Find where the given text appears and provide that cell's center as [X, Y] coordinate. 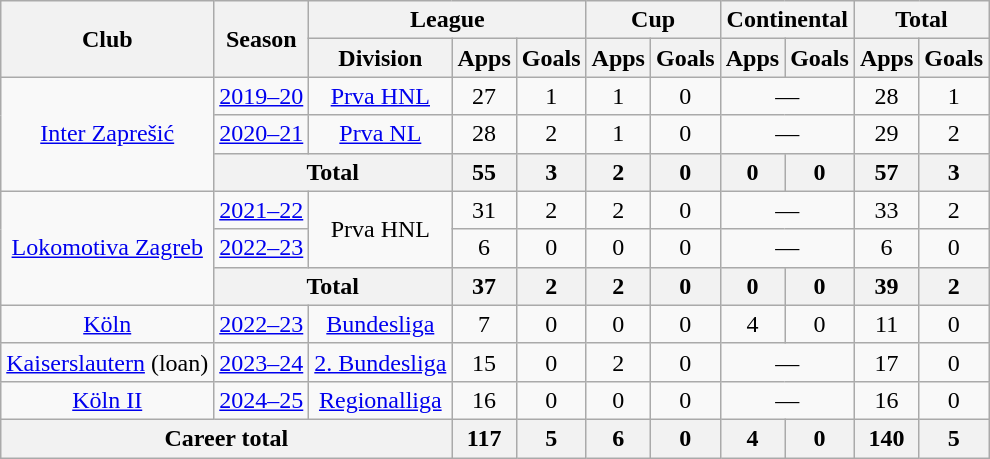
Inter Zaprešić [108, 134]
2024–25 [262, 400]
2021–22 [262, 210]
Köln [108, 324]
29 [886, 134]
27 [484, 96]
Regionalliga [380, 400]
Cup [653, 20]
Season [262, 39]
55 [484, 172]
57 [886, 172]
Köln II [108, 400]
7 [484, 324]
39 [886, 286]
Continental [787, 20]
2. Bundesliga [380, 362]
17 [886, 362]
2023–24 [262, 362]
Career total [226, 438]
League [448, 20]
33 [886, 210]
11 [886, 324]
2020–21 [262, 134]
Prva NL [380, 134]
37 [484, 286]
31 [484, 210]
Kaiserslautern (loan) [108, 362]
Lokomotiva Zagreb [108, 248]
140 [886, 438]
Division [380, 58]
Bundesliga [380, 324]
Club [108, 39]
117 [484, 438]
15 [484, 362]
2019–20 [262, 96]
